Identify which cell holds the provided text, then report its (x, y) central coordinate. 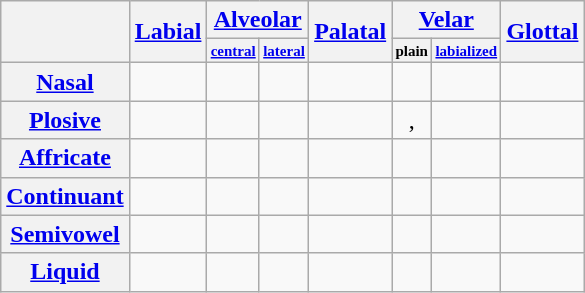
Alveolar (258, 20)
Semivowel (65, 234)
Nasal (65, 82)
Liquid (65, 272)
Affricate (65, 158)
Palatal (350, 32)
Labial (168, 32)
Plosive (65, 120)
Glottal (542, 32)
Continuant (65, 196)
central (233, 51)
lateral (284, 51)
plain (412, 51)
Velar (446, 20)
labialized (466, 51)
, (412, 120)
